Find where the given text appears and provide that cell's center as (x, y) coordinate. 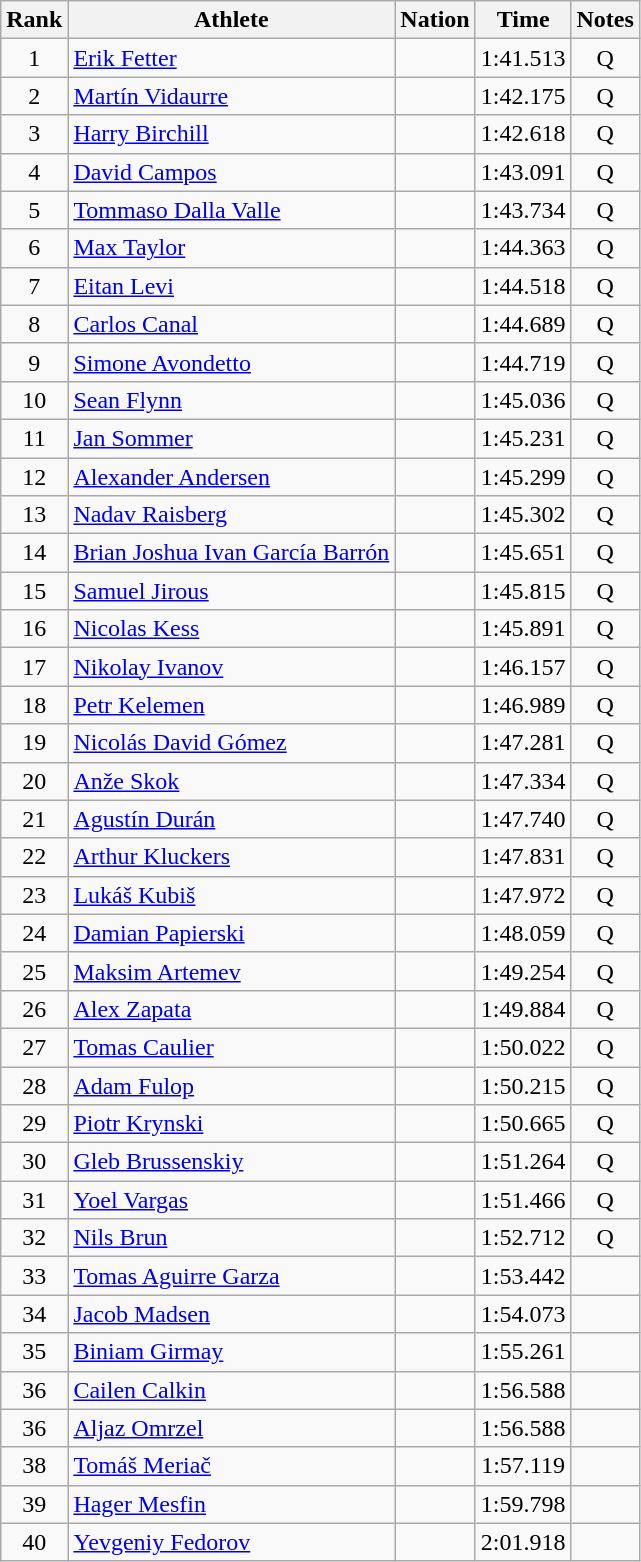
7 (34, 286)
Sean Flynn (232, 400)
23 (34, 895)
Nicolas Kess (232, 629)
35 (34, 1352)
Yoel Vargas (232, 1200)
13 (34, 515)
20 (34, 781)
1:50.665 (523, 1124)
1:53.442 (523, 1276)
Eitan Levi (232, 286)
1:45.299 (523, 477)
26 (34, 1009)
21 (34, 819)
1:54.073 (523, 1314)
1:49.254 (523, 971)
Nils Brun (232, 1238)
1:50.215 (523, 1085)
1:41.513 (523, 58)
1:44.518 (523, 286)
22 (34, 857)
Tomas Aguirre Garza (232, 1276)
Petr Kelemen (232, 705)
1:49.884 (523, 1009)
Carlos Canal (232, 324)
1:43.091 (523, 172)
1:42.175 (523, 96)
19 (34, 743)
Jan Sommer (232, 438)
Samuel Jirous (232, 591)
1:45.815 (523, 591)
Gleb Brussenskiy (232, 1162)
Arthur Kluckers (232, 857)
3 (34, 134)
1:48.059 (523, 933)
34 (34, 1314)
Time (523, 20)
29 (34, 1124)
5 (34, 210)
Aljaz Omrzel (232, 1428)
Tomas Caulier (232, 1047)
14 (34, 553)
27 (34, 1047)
4 (34, 172)
24 (34, 933)
Martín Vidaurre (232, 96)
1:45.036 (523, 400)
Damian Papierski (232, 933)
33 (34, 1276)
Nicolás David Gómez (232, 743)
1:45.302 (523, 515)
1:47.972 (523, 895)
9 (34, 362)
Agustín Durán (232, 819)
1:47.740 (523, 819)
1:44.719 (523, 362)
1:47.281 (523, 743)
30 (34, 1162)
Rank (34, 20)
1 (34, 58)
Alex Zapata (232, 1009)
18 (34, 705)
Brian Joshua Ivan García Barrón (232, 553)
31 (34, 1200)
Hager Mesfin (232, 1504)
Nikolay Ivanov (232, 667)
Piotr Krynski (232, 1124)
1:45.891 (523, 629)
17 (34, 667)
Notes (605, 20)
Erik Fetter (232, 58)
Yevgeniy Fedorov (232, 1542)
16 (34, 629)
6 (34, 248)
Maksim Artemev (232, 971)
Adam Fulop (232, 1085)
1:44.689 (523, 324)
Nadav Raisberg (232, 515)
28 (34, 1085)
Athlete (232, 20)
40 (34, 1542)
8 (34, 324)
1:46.989 (523, 705)
1:46.157 (523, 667)
10 (34, 400)
2:01.918 (523, 1542)
Alexander Andersen (232, 477)
1:52.712 (523, 1238)
15 (34, 591)
12 (34, 477)
Tomáš Meriač (232, 1466)
Biniam Girmay (232, 1352)
1:59.798 (523, 1504)
Cailen Calkin (232, 1390)
1:51.466 (523, 1200)
1:47.831 (523, 857)
1:42.618 (523, 134)
38 (34, 1466)
32 (34, 1238)
39 (34, 1504)
1:43.734 (523, 210)
1:47.334 (523, 781)
25 (34, 971)
1:55.261 (523, 1352)
Tommaso Dalla Valle (232, 210)
David Campos (232, 172)
1:44.363 (523, 248)
1:45.231 (523, 438)
11 (34, 438)
Simone Avondetto (232, 362)
1:45.651 (523, 553)
Harry Birchill (232, 134)
Anže Skok (232, 781)
Lukáš Kubiš (232, 895)
1:50.022 (523, 1047)
1:51.264 (523, 1162)
Nation (435, 20)
1:57.119 (523, 1466)
Jacob Madsen (232, 1314)
2 (34, 96)
Max Taylor (232, 248)
